Capture the cell that displays the provided text and extract its [X, Y] central coordinate. 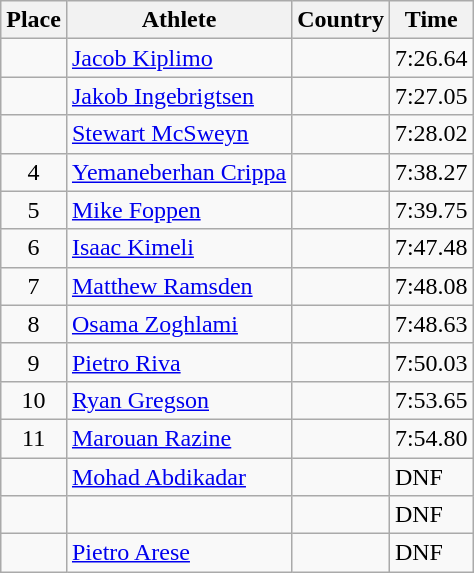
Jakob Ingebrigtsen [178, 96]
7:47.48 [431, 248]
Mike Foppen [178, 210]
Country [341, 20]
Matthew Ramsden [178, 286]
Stewart McSweyn [178, 134]
7:28.02 [431, 134]
6 [34, 248]
Yemaneberhan Crippa [178, 172]
10 [34, 400]
7:38.27 [431, 172]
Time [431, 20]
7 [34, 286]
7:53.65 [431, 400]
Osama Zoghlami [178, 324]
4 [34, 172]
Marouan Razine [178, 438]
Ryan Gregson [178, 400]
7:27.05 [431, 96]
7:39.75 [431, 210]
8 [34, 324]
Athlete [178, 20]
7:48.63 [431, 324]
7:26.64 [431, 58]
7:48.08 [431, 286]
9 [34, 362]
Pietro Riva [178, 362]
11 [34, 438]
Pietro Arese [178, 553]
7:54.80 [431, 438]
Place [34, 20]
Isaac Kimeli [178, 248]
5 [34, 210]
7:50.03 [431, 362]
Mohad Abdikadar [178, 477]
Jacob Kiplimo [178, 58]
